Determine the (x, y) coordinate at the center of the cell enclosing the given text.  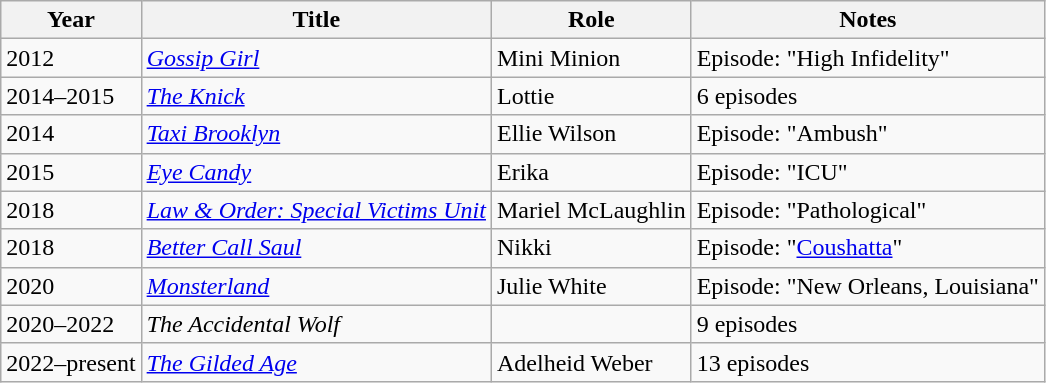
Better Call Saul (316, 248)
Episode: "ICU" (868, 172)
2014 (71, 134)
2012 (71, 58)
Episode: "New Orleans, Louisiana" (868, 286)
2015 (71, 172)
Eye Candy (316, 172)
Episode: "Coushatta" (868, 248)
The Accidental Wolf (316, 324)
2022–present (71, 362)
2020 (71, 286)
2020–2022 (71, 324)
Year (71, 20)
6 episodes (868, 96)
9 episodes (868, 324)
Erika (591, 172)
2014–2015 (71, 96)
Gossip Girl (316, 58)
Episode: "Ambush" (868, 134)
Title (316, 20)
Adelheid Weber (591, 362)
Role (591, 20)
The Gilded Age (316, 362)
Mini Minion (591, 58)
Monsterland (316, 286)
Mariel McLaughlin (591, 210)
Ellie Wilson (591, 134)
Taxi Brooklyn (316, 134)
Notes (868, 20)
Julie White (591, 286)
13 episodes (868, 362)
Nikki (591, 248)
Episode: "High Infidelity" (868, 58)
The Knick (316, 96)
Law & Order: Special Victims Unit (316, 210)
Lottie (591, 96)
Episode: "Pathological" (868, 210)
